Return the (X, Y) coordinate for the center point of the cell that contains the specified text.  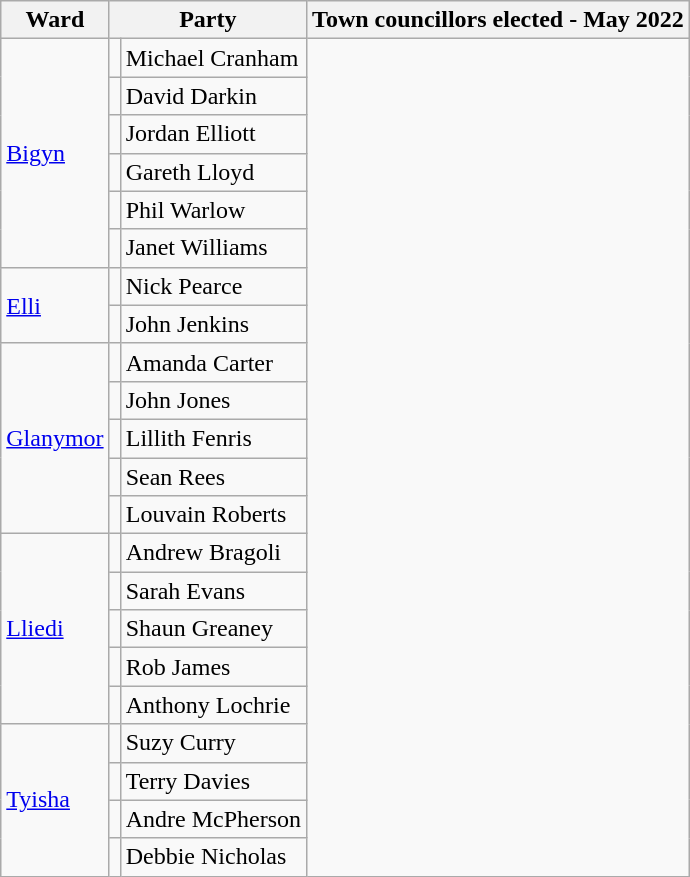
Debbie Nicholas (213, 857)
Bigyn (55, 153)
Gareth Lloyd (213, 172)
Louvain Roberts (213, 515)
Andrew Bragoli (213, 553)
Rob James (213, 667)
Michael Cranham (213, 58)
Phil Warlow (213, 210)
John Jones (213, 400)
Shaun Greaney (213, 629)
Sean Rees (213, 477)
Terry Davies (213, 781)
Amanda Carter (213, 362)
Lillith Fenris (213, 438)
Jordan Elliott (213, 134)
Tyisha (55, 800)
Andre McPherson (213, 819)
Suzy Curry (213, 743)
Party (208, 20)
David Darkin (213, 96)
John Jenkins (213, 324)
Town councillors elected - May 2022 (498, 20)
Janet Williams (213, 248)
Sarah Evans (213, 591)
Lliedi (55, 629)
Nick Pearce (213, 286)
Glanymor (55, 438)
Ward (55, 20)
Elli (55, 305)
Anthony Lochrie (213, 705)
